For the text-containing cell, return its midpoint in (X, Y) coordinate format. 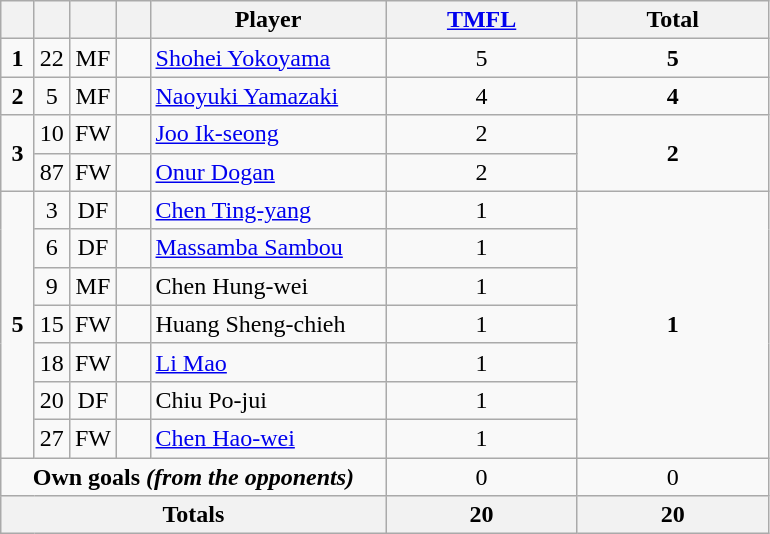
Chen Ting-yang (268, 210)
22 (52, 58)
Chen Hung-wei (268, 286)
10 (52, 134)
18 (52, 362)
Totals (194, 515)
Chen Hao-wei (268, 438)
27 (52, 438)
Total (672, 20)
Li Mao (268, 362)
Huang Sheng-chieh (268, 324)
15 (52, 324)
Massamba Sambou (268, 248)
6 (52, 248)
Shohei Yokoyama (268, 58)
Own goals (from the opponents) (194, 477)
87 (52, 172)
Chiu Po-jui (268, 400)
Naoyuki Yamazaki (268, 96)
9 (52, 286)
Joo Ik-seong (268, 134)
Onur Dogan (268, 172)
TMFL (482, 20)
Player (268, 20)
